Find where the given text appears and provide that cell's center as (X, Y) coordinate. 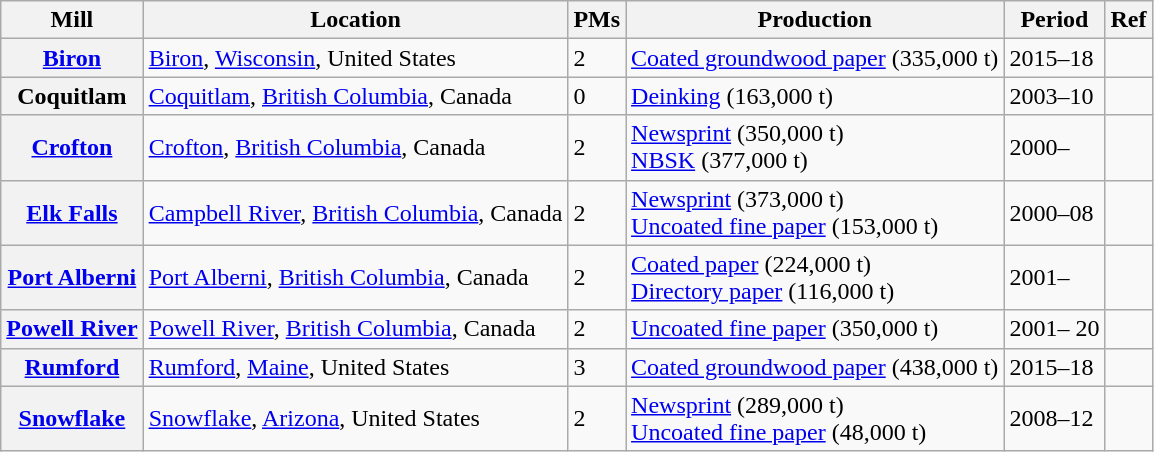
Period (1054, 20)
Crofton, British Columbia, Canada (356, 148)
Coquitlam, British Columbia, Canada (356, 96)
Campbell River, British Columbia, Canada (356, 212)
Elk Falls (72, 212)
Coated groundwood paper (335,000 t) (815, 58)
0 (597, 96)
2001– 20 (1054, 329)
Powell River (72, 329)
2000–08 (1054, 212)
Rumford (72, 367)
Snowflake (72, 418)
Biron (72, 58)
Coated groundwood paper (438,000 t) (815, 367)
Newsprint (373,000 t)Uncoated fine paper (153,000 t) (815, 212)
Ref (1128, 20)
2003–10 (1054, 96)
2001– (1054, 278)
2008–12 (1054, 418)
Coquitlam (72, 96)
Production (815, 20)
Newsprint (350,000 t)NBSK (377,000 t) (815, 148)
Newsprint (289,000 t)Uncoated fine paper (48,000 t) (815, 418)
2000– (1054, 148)
Port Alberni (72, 278)
Powell River, British Columbia, Canada (356, 329)
PMs (597, 20)
Port Alberni, British Columbia, Canada (356, 278)
Deinking (163,000 t) (815, 96)
Location (356, 20)
Uncoated fine paper (350,000 t) (815, 329)
Biron, Wisconsin, United States (356, 58)
Rumford, Maine, United States (356, 367)
Snowflake, Arizona, United States (356, 418)
Coated paper (224,000 t) Directory paper (116,000 t) (815, 278)
Crofton (72, 148)
3 (597, 367)
Mill (72, 20)
